Pinpoint the cell where the given text exists, returning its (x, y) midpoint coordinate. 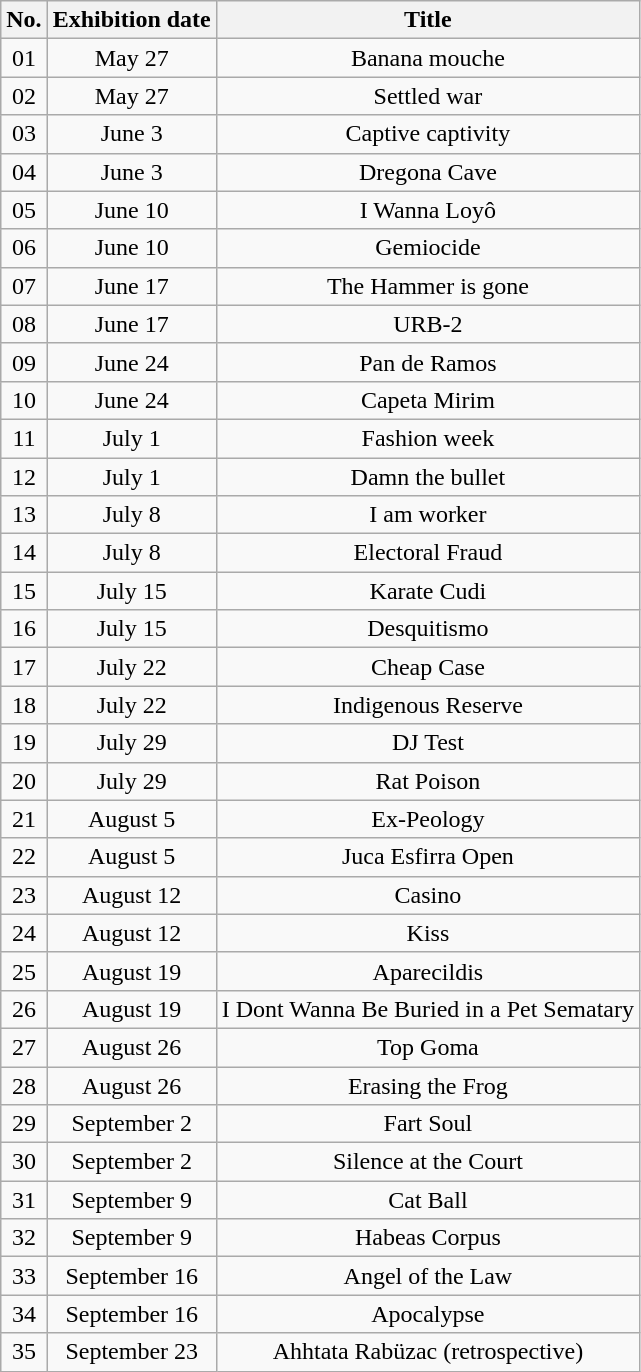
Cheap Case (428, 667)
16 (24, 629)
Desquitismo (428, 629)
Fart Soul (428, 1124)
08 (24, 324)
Gemiocide (428, 248)
07 (24, 286)
14 (24, 553)
I Wanna Loyô (428, 210)
Fashion week (428, 438)
03 (24, 134)
Dregona Cave (428, 172)
15 (24, 591)
34 (24, 1314)
September 23 (132, 1352)
21 (24, 819)
22 (24, 857)
24 (24, 933)
Ex-Peology (428, 819)
Juca Esfirra Open (428, 857)
Apocalypse (428, 1314)
11 (24, 438)
Aparecildis (428, 971)
26 (24, 1009)
35 (24, 1352)
19 (24, 743)
25 (24, 971)
Indigenous Reserve (428, 705)
Rat Poison (428, 781)
Banana mouche (428, 58)
06 (24, 248)
Habeas Corpus (428, 1238)
URB-2 (428, 324)
The Hammer is gone (428, 286)
23 (24, 895)
Erasing the Frog (428, 1085)
28 (24, 1085)
12 (24, 477)
01 (24, 58)
Capeta Mirim (428, 400)
I am worker (428, 515)
Cat Ball (428, 1200)
DJ Test (428, 743)
33 (24, 1276)
Exhibition date (132, 20)
10 (24, 400)
No. (24, 20)
Silence at the Court (428, 1162)
Ahhtata Rabüzac (retrospective) (428, 1352)
09 (24, 362)
04 (24, 172)
Top Goma (428, 1047)
Damn the bullet (428, 477)
05 (24, 210)
I Dont Wanna Be Buried in a Pet Sematary (428, 1009)
Angel of the Law (428, 1276)
Title (428, 20)
Kiss (428, 933)
13 (24, 515)
17 (24, 667)
32 (24, 1238)
29 (24, 1124)
30 (24, 1162)
Karate Cudi (428, 591)
27 (24, 1047)
Casino (428, 895)
Electoral Fraud (428, 553)
Settled war (428, 96)
18 (24, 705)
Captive captivity (428, 134)
Pan de Ramos (428, 362)
02 (24, 96)
31 (24, 1200)
20 (24, 781)
